For the text-containing cell, return its midpoint in (x, y) coordinate format. 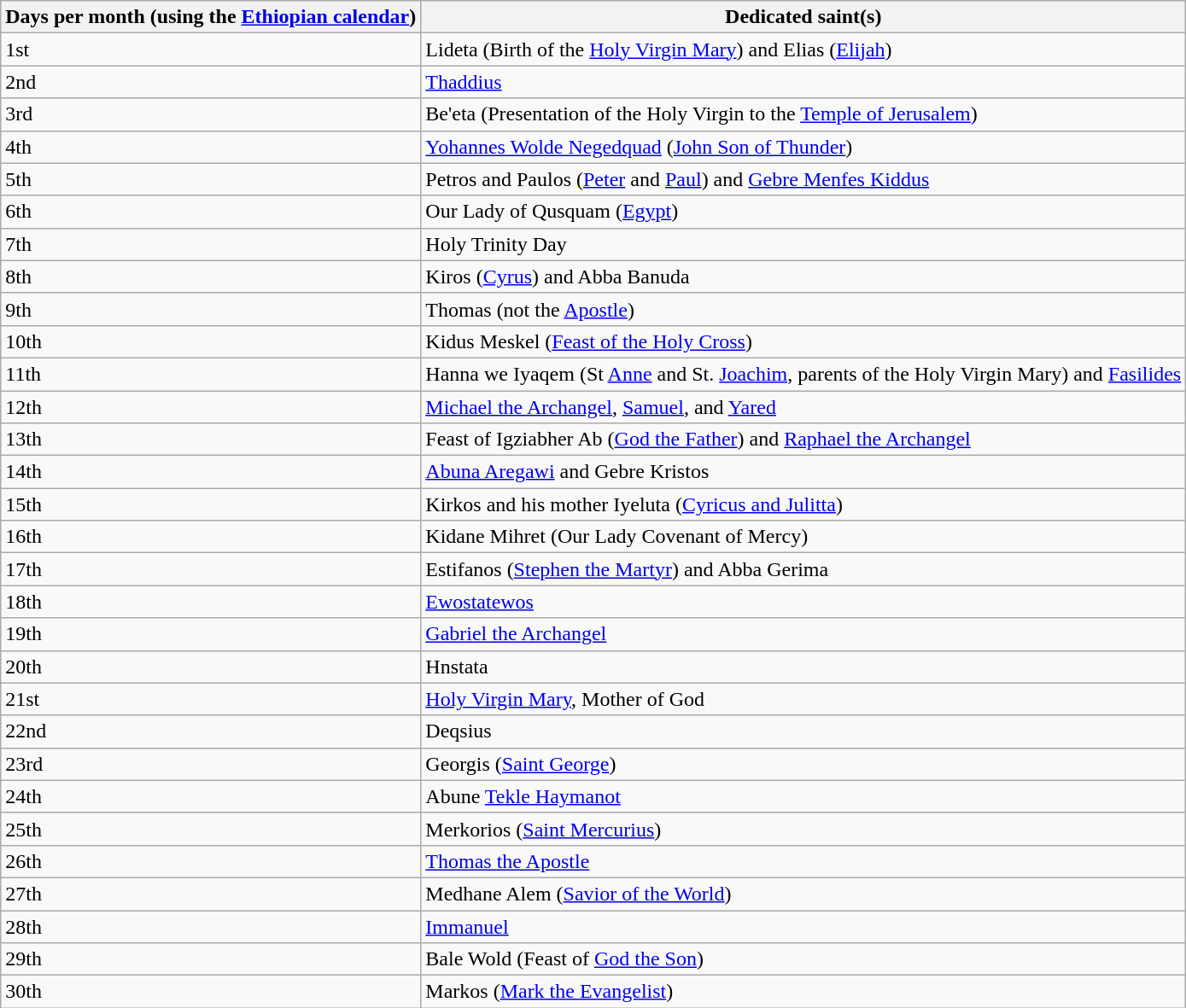
9th (211, 309)
Immanuel (803, 926)
3rd (211, 114)
Michael the Archangel, Samuel, and Yared (803, 407)
Thomas (not the Apostle) (803, 309)
13th (211, 440)
Kirkos and his mother Iyeluta (Cyricus and Julitta) (803, 504)
8th (211, 277)
Yohannes Wolde Negedquad (John Son of Thunder) (803, 147)
4th (211, 147)
20th (211, 667)
Thaddius (803, 82)
Abune Tekle Haymanot (803, 796)
Days per month (using the Ethiopian calendar) (211, 17)
Holy Trinity Day (803, 244)
29th (211, 959)
1st (211, 50)
Merkorios (Saint Mercurius) (803, 829)
Kidus Meskel (Feast of the Holy Cross) (803, 341)
Ewostatewos (803, 602)
5th (211, 179)
Bale Wold (Feast of God the Son) (803, 959)
Estifanos (Stephen the Martyr) and Abba Gerima (803, 569)
Kiros (Cyrus) and Abba Banuda (803, 277)
12th (211, 407)
19th (211, 634)
Lideta (Birth of the Holy Virgin Mary) and Elias (Elijah) (803, 50)
Hnstata (803, 667)
14th (211, 472)
Medhane Alem (Savior of the World) (803, 894)
17th (211, 569)
Markos (Mark the Evangelist) (803, 992)
Gabriel the Archangel (803, 634)
Abuna Aregawi and Gebre Kristos (803, 472)
26th (211, 861)
Deqsius (803, 731)
Feast of Igziabher Ab (God the Father) and Raphael the Archangel (803, 440)
Petros and Paulos (Peter and Paul) and Gebre Menfes Kiddus (803, 179)
30th (211, 992)
22nd (211, 731)
7th (211, 244)
27th (211, 894)
Thomas the Apostle (803, 861)
Dedicated saint(s) (803, 17)
15th (211, 504)
23rd (211, 764)
Georgis (Saint George) (803, 764)
Holy Virgin Mary, Mother of God (803, 699)
2nd (211, 82)
10th (211, 341)
18th (211, 602)
Hanna we Iyaqem (St Anne and St. Joachim, parents of the Holy Virgin Mary) and Fasilides (803, 374)
21st (211, 699)
Be'eta (Presentation of the Holy Virgin to the Temple of Jerusalem) (803, 114)
Kidane Mihret (Our Lady Covenant of Mercy) (803, 537)
28th (211, 926)
11th (211, 374)
6th (211, 212)
Our Lady of Qusquam (Egypt) (803, 212)
24th (211, 796)
25th (211, 829)
16th (211, 537)
